Determine the [x, y] coordinate at the center of the cell enclosing the given text.  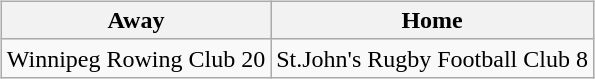
Home [432, 20]
Away [136, 20]
Winnipeg Rowing Club 20 [136, 58]
St.John's Rugby Football Club 8 [432, 58]
